Detect which cell encompasses the target text, then output its (x, y) center coordinate. 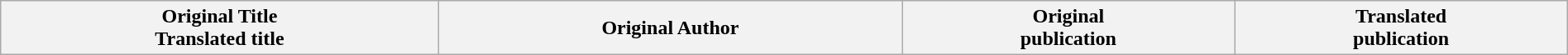
Translatedpublication (1401, 28)
Original Author (670, 28)
Originalpublication (1068, 28)
Original TitleTranslated title (220, 28)
